Return the (X, Y) coordinate for the center point of the cell that contains the specified text.  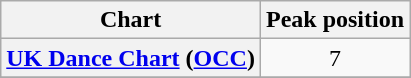
7 (334, 58)
Chart (131, 20)
UK Dance Chart (OCC) (131, 58)
Peak position (334, 20)
